Return [X, Y] of the center of cell containing provided text 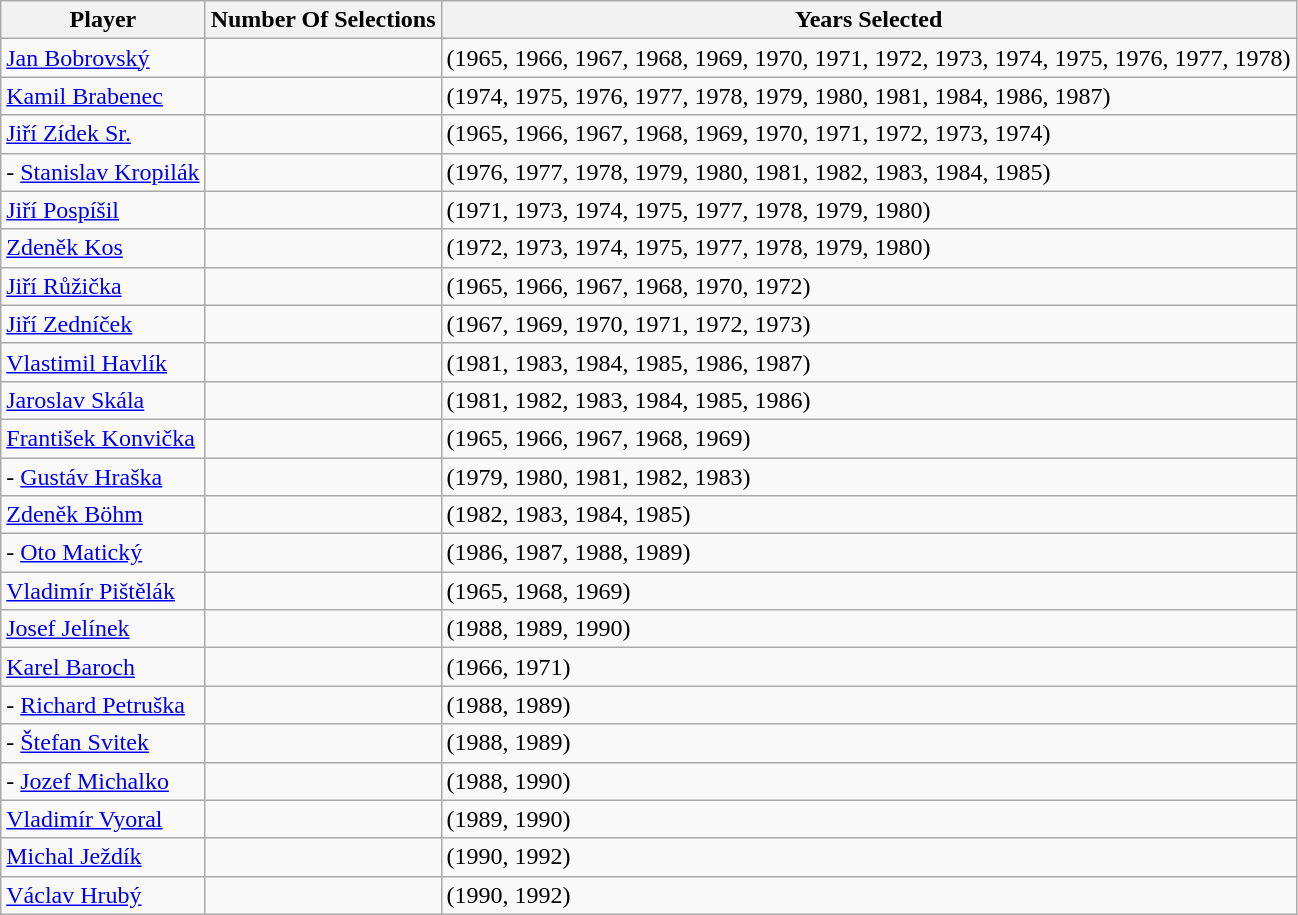
(1982, 1983, 1984, 1985) [868, 515]
Václav Hrubý [103, 895]
Jaroslav Skála [103, 400]
- Jozef Michalko [103, 781]
- Štefan Svitek [103, 743]
(1988, 1989, 1990) [868, 629]
(1986, 1987, 1988, 1989) [868, 553]
(1965, 1966, 1967, 1968, 1969, 1970, 1971, 1972, 1973, 1974, 1975, 1976, 1977, 1978) [868, 58]
(1967, 1969, 1970, 1971, 1972, 1973) [868, 324]
Years Selected [868, 20]
(1989, 1990) [868, 819]
Vladimír Vyoral [103, 819]
(1971, 1973, 1974, 1975, 1977, 1978, 1979, 1980) [868, 210]
Kamil Brabenec [103, 96]
- Richard Petruška [103, 705]
(1974, 1975, 1976, 1977, 1978, 1979, 1980, 1981, 1984, 1986, 1987) [868, 96]
František Konvička [103, 438]
Michal Ježdík [103, 857]
(1965, 1966, 1967, 1968, 1970, 1972) [868, 286]
(1979, 1980, 1981, 1982, 1983) [868, 477]
(1981, 1982, 1983, 1984, 1985, 1986) [868, 400]
Josef Jelínek [103, 629]
Player [103, 20]
- Stanislav Kropilák [103, 172]
Zdeněk Kos [103, 248]
Jiří Pospíšil [103, 210]
(1965, 1968, 1969) [868, 591]
(1976, 1977, 1978, 1979, 1980, 1981, 1982, 1983, 1984, 1985) [868, 172]
- Gustáv Hraška [103, 477]
(1988, 1990) [868, 781]
(1966, 1971) [868, 667]
Karel Baroch [103, 667]
- Oto Matický [103, 553]
(1965, 1966, 1967, 1968, 1969, 1970, 1971, 1972, 1973, 1974) [868, 134]
(1965, 1966, 1967, 1968, 1969) [868, 438]
Vlastimil Havlík [103, 362]
Jan Bobrovský [103, 58]
(1972, 1973, 1974, 1975, 1977, 1978, 1979, 1980) [868, 248]
Zdeněk Böhm [103, 515]
Jiří Zídek Sr. [103, 134]
Vladimír Pištělák [103, 591]
Number Of Selections [323, 20]
(1981, 1983, 1984, 1985, 1986, 1987) [868, 362]
Jiří Růžička [103, 286]
Jiří Zedníček [103, 324]
